Identify which cell holds the provided text, then report its [x, y] central coordinate. 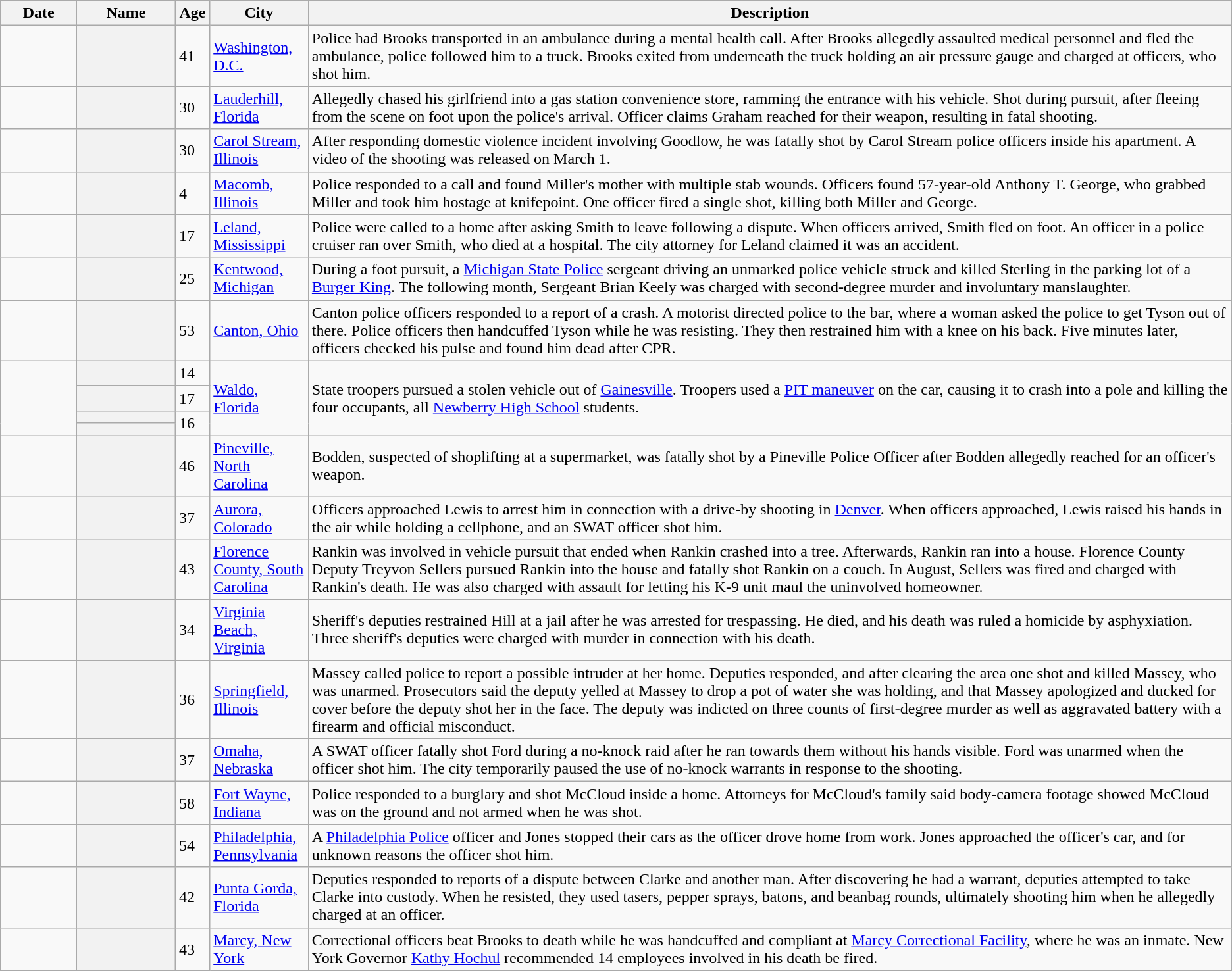
Punta Gorda, Florida [259, 897]
Florence County, South Carolina [259, 570]
Carol Stream, Illinois [259, 150]
City [259, 13]
58 [192, 803]
Leland, Mississippi [259, 236]
Age [192, 13]
Omaha, Nebraska [259, 760]
Fort Wayne, Indiana [259, 803]
Marcy, New York [259, 949]
16 [192, 423]
42 [192, 897]
Philadelphia, Pennsylvania [259, 846]
Date [39, 13]
34 [192, 630]
Lauderhill, Florida [259, 108]
Aurora, Colorado [259, 517]
41 [192, 56]
Waldo, Florida [259, 398]
25 [192, 279]
4 [192, 193]
Pineville, North Carolina [259, 466]
53 [192, 330]
Kentwood, Michigan [259, 279]
Springfield, Illinois [259, 700]
Canton, Ohio [259, 330]
Description [770, 13]
Washington, D.C. [259, 56]
Name [126, 13]
54 [192, 846]
Virginia Beach, Virginia [259, 630]
14 [192, 373]
36 [192, 700]
Macomb, Illinois [259, 193]
46 [192, 466]
